Detect which cell encompasses the target text, then output its [x, y] center coordinate. 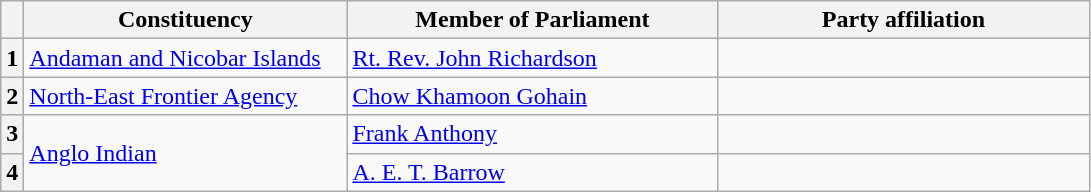
1 [12, 58]
Party affiliation [904, 20]
North-East Frontier Agency [186, 96]
Rt. Rev. John Richardson [532, 58]
A. E. T. Barrow [532, 172]
2 [12, 96]
3 [12, 134]
Andaman and Nicobar Islands [186, 58]
Anglo Indian [186, 153]
Chow Khamoon Gohain [532, 96]
4 [12, 172]
Frank Anthony [532, 134]
Member of Parliament [532, 20]
Constituency [186, 20]
